Identify which cell holds the provided text, then report its [X, Y] central coordinate. 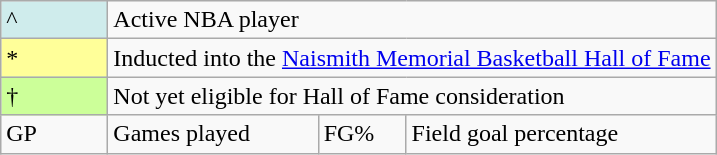
Not yet eligible for Hall of Fame consideration [412, 96]
Games played [213, 134]
Active NBA player [412, 20]
Field goal percentage [561, 134]
GP [54, 134]
FG% [362, 134]
* [54, 58]
† [54, 96]
^ [54, 20]
Inducted into the Naismith Memorial Basketball Hall of Fame [412, 58]
